From the cell containing the given text, extract its center point as [X, Y] coordinate. 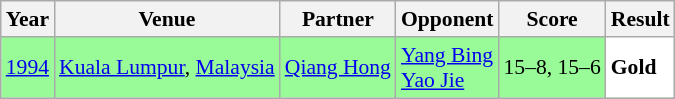
Result [640, 19]
Qiang Hong [338, 68]
Gold [640, 68]
1994 [28, 68]
Partner [338, 19]
Venue [167, 19]
Year [28, 19]
Opponent [448, 19]
15–8, 15–6 [552, 68]
Score [552, 19]
Yang Bing Yao Jie [448, 68]
Kuala Lumpur, Malaysia [167, 68]
